From the cell containing the given text, extract its center point as [X, Y] coordinate. 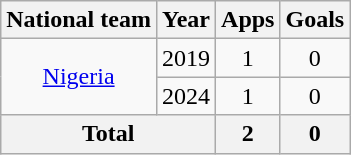
National team [79, 20]
Nigeria [79, 77]
Apps [248, 20]
2019 [186, 58]
Total [108, 134]
2 [248, 134]
Goals [315, 20]
2024 [186, 96]
Year [186, 20]
